Output the [X, Y] coordinate of the center of the cell containing the given text.  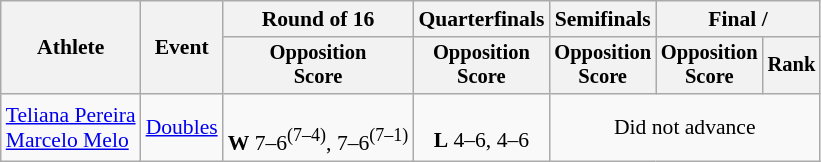
Final / [738, 19]
Quarterfinals [481, 19]
W 7–6(7–4), 7–6(7–1) [318, 128]
Event [182, 48]
Round of 16 [318, 19]
Semifinals [602, 19]
L 4–6, 4–6 [481, 128]
Rank [792, 66]
Athlete [71, 48]
Teliana PereiraMarcelo Melo [71, 128]
Doubles [182, 128]
Did not advance [684, 128]
